Return the [X, Y] coordinate for the center point of the cell that contains the specified text.  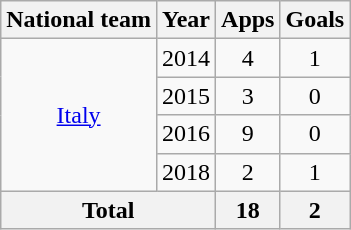
Goals [315, 20]
9 [248, 134]
2015 [186, 96]
Year [186, 20]
Apps [248, 20]
2016 [186, 134]
National team [79, 20]
Total [108, 210]
18 [248, 210]
Italy [79, 115]
3 [248, 96]
4 [248, 58]
2014 [186, 58]
2018 [186, 172]
